Capture the cell that displays the provided text and extract its [X, Y] central coordinate. 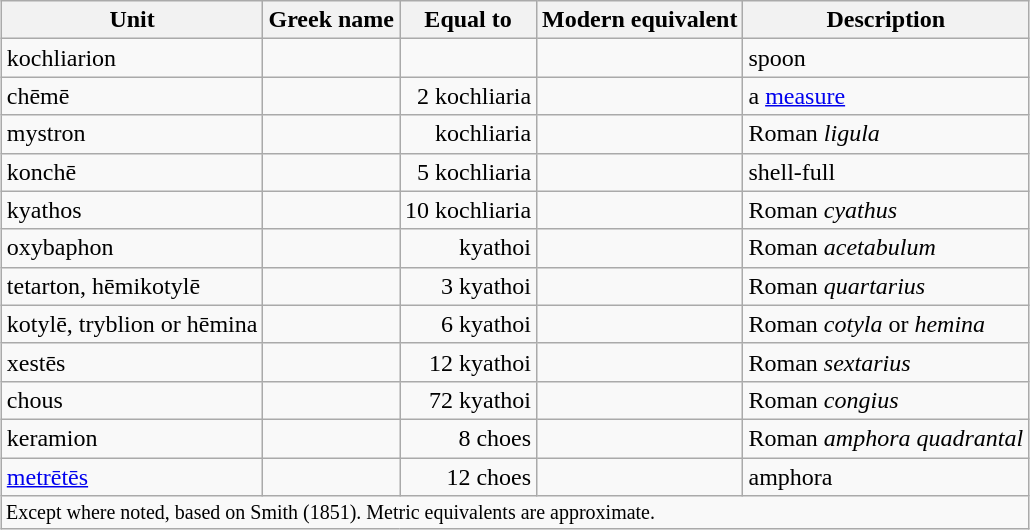
12 kyathoi [468, 362]
spoon [886, 58]
mystron [132, 134]
12 choes [468, 477]
shell-full [886, 172]
keramion [132, 438]
Roman ligula [886, 134]
Unit [132, 20]
8 choes [468, 438]
Roman cotyla or hemina [886, 324]
Roman sextarius [886, 362]
Greek name [332, 20]
chous [132, 400]
Roman congius [886, 400]
konchē [132, 172]
kochliarion [132, 58]
kochliaria [468, 134]
5 kochliaria [468, 172]
kyathos [132, 210]
Roman quartarius [886, 286]
oxybaphon [132, 248]
Roman amphora quadrantal [886, 438]
Except where noted, based on Smith (1851). Metric equivalents are approximate. [514, 512]
Description [886, 20]
kyathoi [468, 248]
Modern equivalent [640, 20]
Equal to [468, 20]
Roman acetabulum [886, 248]
Roman cyathus [886, 210]
xestēs [132, 362]
chēmē [132, 96]
a measure [886, 96]
metrētēs [132, 477]
6 kyathoi [468, 324]
amphora [886, 477]
tetarton, hēmikotylē [132, 286]
3 kyathoi [468, 286]
2 kochliaria [468, 96]
10 kochliaria [468, 210]
kotylē, tryblion or hēmina [132, 324]
72 kyathoi [468, 400]
